Find where the given text appears and provide that cell's center as (X, Y) coordinate. 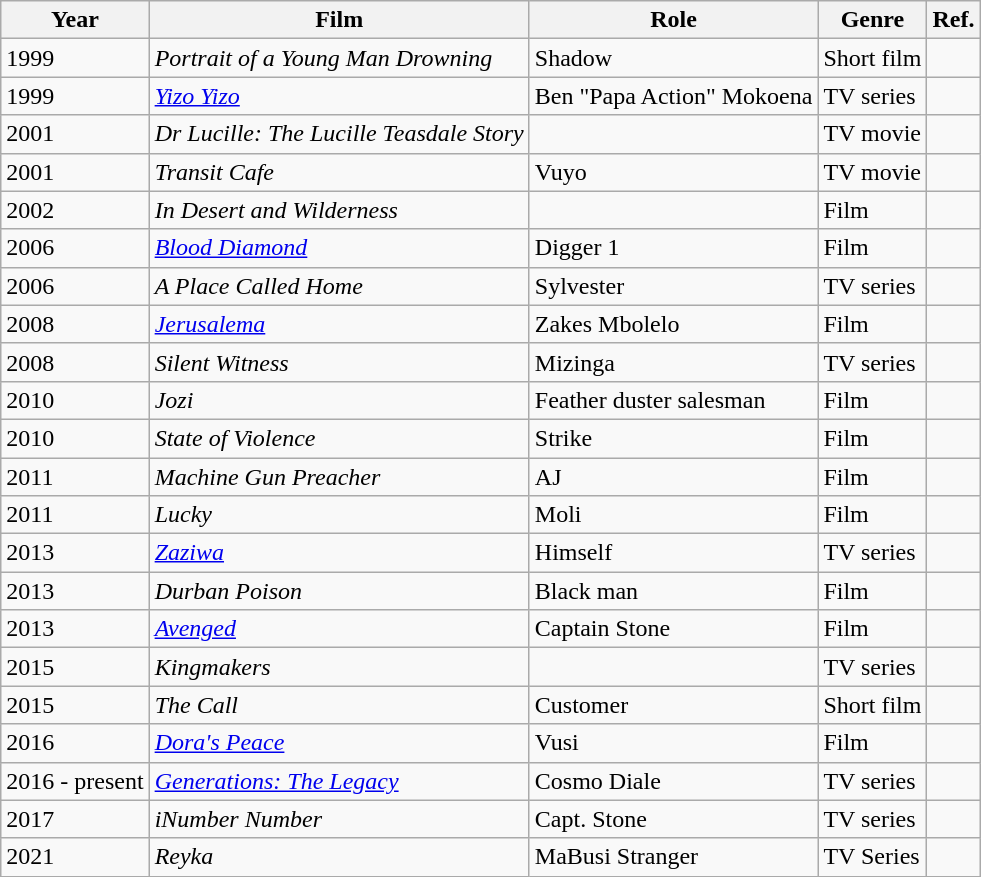
Dora's Peace (339, 743)
Dr Lucille: The Lucille Teasdale Story (339, 134)
Strike (674, 438)
MaBusi Stranger (674, 857)
TV Series (872, 857)
Vusi (674, 743)
Moli (674, 515)
Mizinga (674, 362)
Ben "Papa Action" Mokoena (674, 96)
Genre (872, 20)
Portrait of a Young Man Drowning (339, 58)
2016 (75, 743)
Feather duster salesman (674, 400)
Zaziwa (339, 553)
Black man (674, 591)
Lucky (339, 515)
Vuyo (674, 172)
Jozi (339, 400)
State of Violence (339, 438)
Year (75, 20)
Blood Diamond (339, 248)
Sylvester (674, 286)
Avenged (339, 629)
Durban Poison (339, 591)
Jerusalema (339, 324)
Cosmo Diale (674, 781)
Kingmakers (339, 667)
Ref. (954, 20)
Captain Stone (674, 629)
2017 (75, 819)
Reyka (339, 857)
Digger 1 (674, 248)
Generations: The Legacy (339, 781)
Shadow (674, 58)
A Place Called Home (339, 286)
2002 (75, 210)
Machine Gun Preacher (339, 477)
The Call (339, 705)
Capt. Stone (674, 819)
2016 - present (75, 781)
Transit Cafe (339, 172)
Customer (674, 705)
Yizo Yizo (339, 96)
Role (674, 20)
AJ (674, 477)
In Desert and Wilderness (339, 210)
Himself (674, 553)
iNumber Number (339, 819)
Silent Witness (339, 362)
Zakes Mbolelo (674, 324)
2021 (75, 857)
